Output the (x, y) coordinate of the center of the cell containing the given text.  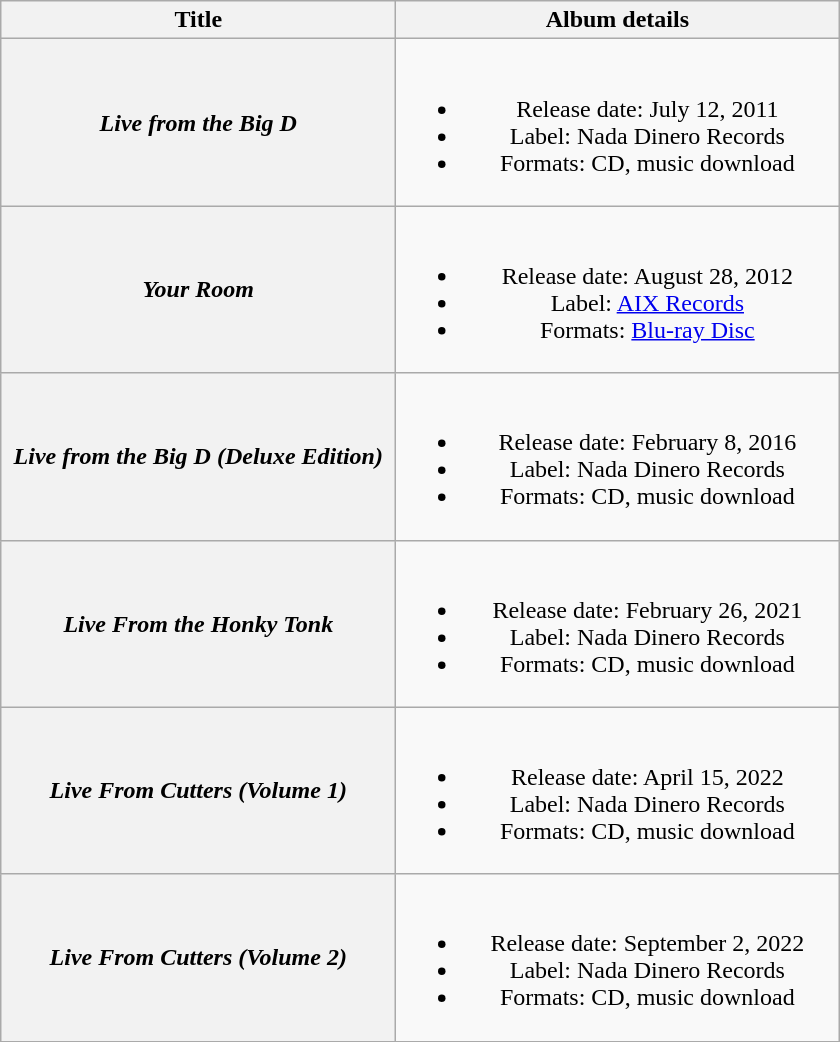
Title (198, 20)
Live from the Big D (198, 122)
Release date: February 8, 2016Label: Nada Dinero RecordsFormats: CD, music download (618, 456)
Release date: August 28, 2012Label: AIX RecordsFormats: Blu-ray Disc (618, 290)
Release date: April 15, 2022Label: Nada Dinero RecordsFormats: CD, music download (618, 790)
Live From Cutters (Volume 2) (198, 958)
Album details (618, 20)
Release date: September 2, 2022Label: Nada Dinero RecordsFormats: CD, music download (618, 958)
Live From Cutters (Volume 1) (198, 790)
Release date: July 12, 2011Label: Nada Dinero RecordsFormats: CD, music download (618, 122)
Release date: February 26, 2021Label: Nada Dinero RecordsFormats: CD, music download (618, 624)
Live From the Honky Tonk (198, 624)
Live from the Big D (Deluxe Edition) (198, 456)
Your Room (198, 290)
